Pinpoint the cell where the given text exists, returning its (X, Y) midpoint coordinate. 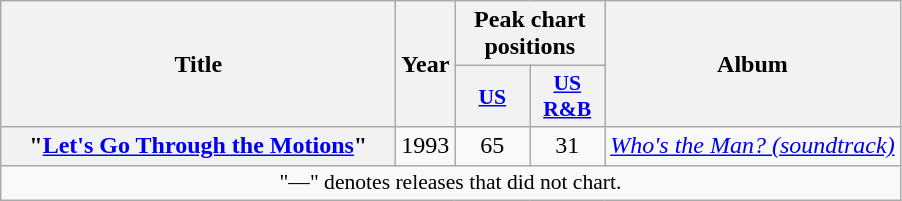
Peak chart positions (530, 34)
31 (568, 146)
1993 (426, 146)
US (492, 96)
"—" denotes releases that did not chart. (450, 183)
Album (752, 64)
Who's the Man? (soundtrack) (752, 146)
Title (198, 64)
Year (426, 64)
65 (492, 146)
US R&B (568, 96)
"Let's Go Through the Motions" (198, 146)
